Scan for the cell matching the given text and deliver its (X, Y) coordinate at center. 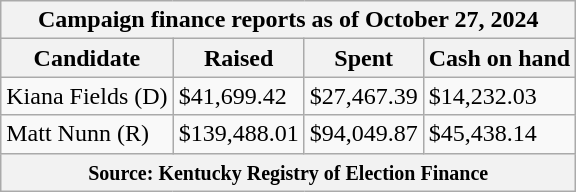
$14,232.03 (499, 96)
$139,488.01 (238, 134)
$41,699.42 (238, 96)
Source: Kentucky Registry of Election Finance (288, 172)
$45,438.14 (499, 134)
Raised (238, 58)
$27,467.39 (364, 96)
$94,049.87 (364, 134)
Spent (364, 58)
Kiana Fields (D) (87, 96)
Cash on hand (499, 58)
Matt Nunn (R) (87, 134)
Candidate (87, 58)
Campaign finance reports as of October 27, 2024 (288, 20)
